Provide the [x, y] coordinate of the cell's center where the given text is located.  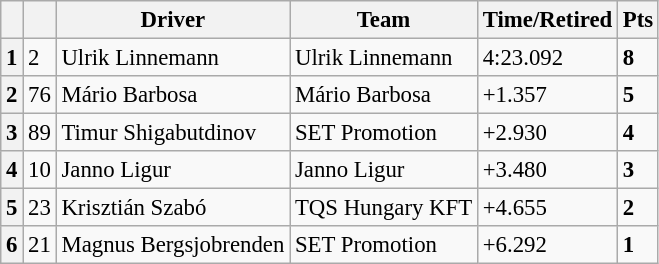
Timur Shigabutdinov [173, 133]
+3.480 [547, 170]
4:23.092 [547, 58]
+2.930 [547, 133]
6 [12, 245]
21 [40, 245]
Time/Retired [547, 20]
+6.292 [547, 245]
Team [384, 20]
Magnus Bergsjobrenden [173, 245]
23 [40, 208]
TQS Hungary KFT [384, 208]
Driver [173, 20]
89 [40, 133]
10 [40, 170]
8 [638, 58]
Pts [638, 20]
Krisztián Szabó [173, 208]
76 [40, 95]
+4.655 [547, 208]
+1.357 [547, 95]
